Find where the given text appears and provide that cell's center as [x, y] coordinate. 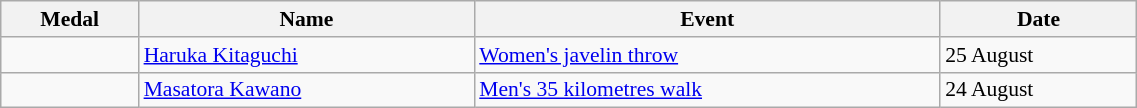
Masatora Kawano [307, 90]
Name [307, 19]
Event [707, 19]
Women's javelin throw [707, 55]
Men's 35 kilometres walk [707, 90]
Haruka Kitaguchi [307, 55]
Date [1038, 19]
Medal [70, 19]
24 August [1038, 90]
25 August [1038, 55]
